Pinpoint the cell where the given text exists, returning its [X, Y] midpoint coordinate. 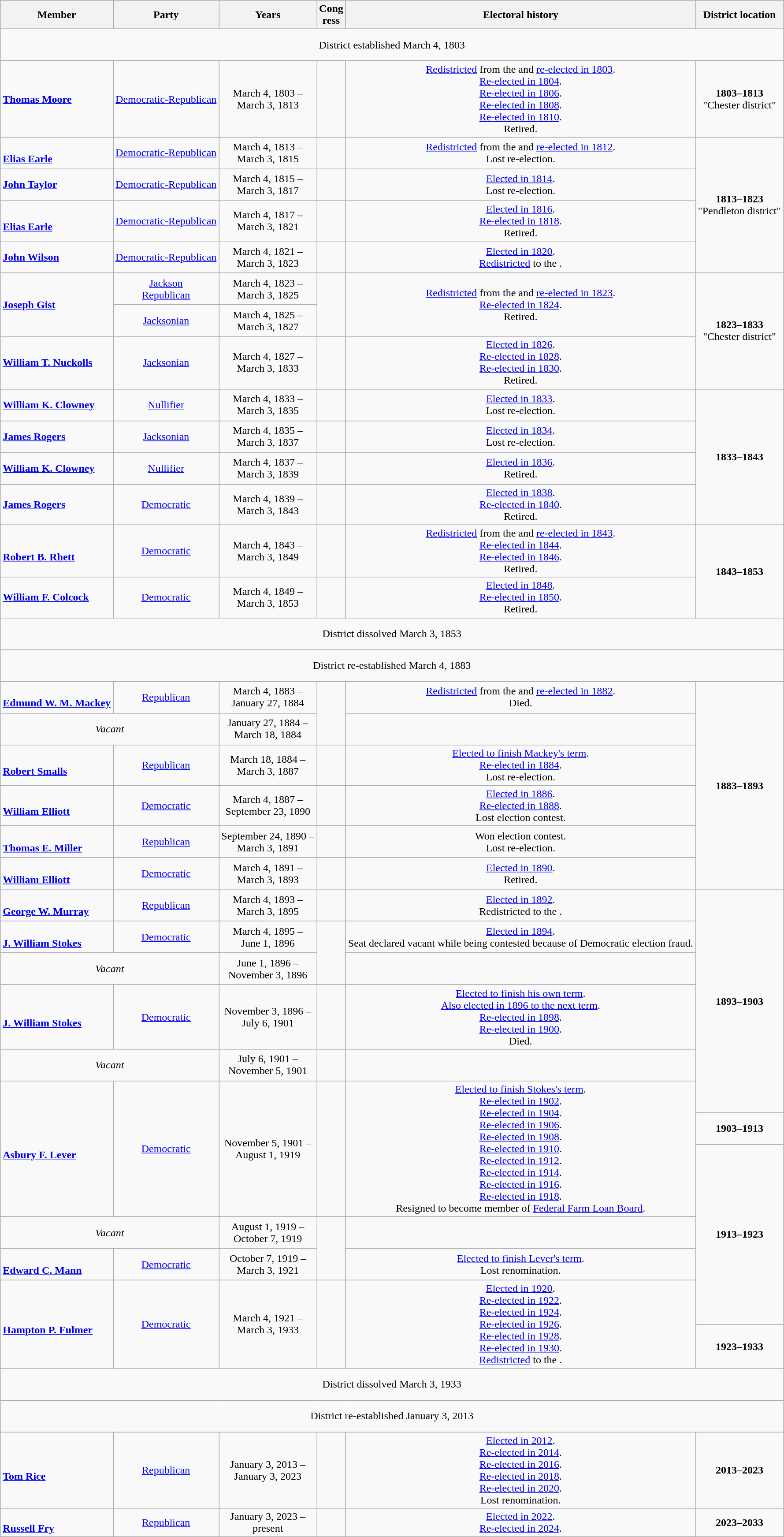
Member [57, 15]
Thomas Moore [57, 99]
March 4, 1825 –March 3, 1827 [268, 321]
Elected in 1820.Redistricted to the . [520, 257]
Elected in 1834.Lost re-election. [520, 436]
March 4, 1843 –March 3, 1849 [268, 551]
Redistricted from the and re-elected in 1812.Lost re-election. [520, 153]
Russell Fry [57, 1523]
Won election contest.Lost re-election. [520, 842]
November 3, 1896 –July 6, 1901 [268, 1017]
March 4, 1821 –March 3, 1823 [268, 257]
John Taylor [57, 185]
Elected to finish his own term.Also elected in 1896 to the next term.Re-elected in 1898.Re-elected in 1900.Died. [520, 1017]
George W. Murray [57, 905]
January 3, 2013 –January 3, 2023 [268, 1470]
March 4, 1887 –September 23, 1890 [268, 806]
March 4, 1833 –March 3, 1835 [268, 405]
March 4, 1839 –March 3, 1843 [268, 504]
1823–1833"Chester district" [739, 331]
March 4, 1803 –March 3, 1813 [268, 99]
October 7, 1919 –March 3, 1921 [268, 1264]
Elected in 2012.Re-elected in 2014.Re-elected in 2016.Re-elected in 2018.Re-elected in 2020.Lost renomination. [520, 1470]
Elected in 2022.Re-elected in 2024. [520, 1523]
Elected to finish Lever's term.Lost renomination. [520, 1264]
March 4, 1827 –March 3, 1833 [268, 362]
Redistricted from the and re-elected in 1843.Re-elected in 1844.Re-elected in 1846.Retired. [520, 551]
August 1, 1919 –October 7, 1919 [268, 1232]
Joseph Gist [57, 305]
1813–1823"Pendleton district" [739, 205]
June 1, 1896 –November 3, 1896 [268, 969]
Elected in 1833.Lost re-election. [520, 405]
Elected in 1816.Re-elected in 1818.Retired. [520, 221]
District re-established March 4, 1883 [392, 665]
1883–1893 [739, 785]
Robert B. Rhett [57, 551]
Elected in 1848.Re-elected in 1850.Retired. [520, 597]
1893–1903 [739, 1001]
Elected in 1838.Re-elected in 1840.Retired. [520, 504]
Years [268, 15]
September 24, 1890 –March 3, 1891 [268, 842]
Edmund W. M. Mackey [57, 697]
March 4, 1893 –March 3, 1895 [268, 905]
Congress [331, 15]
March 4, 1817 –March 3, 1821 [268, 221]
Electoral history [520, 15]
Elected in 1920.Re-elected in 1922.Re-elected in 1924.Re-elected in 1926.Re-elected in 1928.Re-elected in 1930.Redistricted to the . [520, 1324]
William F. Colcock [57, 597]
John Wilson [57, 257]
Robert Smalls [57, 765]
March 4, 1883 –January 27, 1884 [268, 697]
Redistricted from the and re-elected in 1823.Re-elected in 1824.Retired. [520, 305]
March 4, 1823 –March 3, 1825 [268, 289]
JacksonRepublican [166, 289]
March 4, 1891 –March 3, 1893 [268, 873]
November 5, 1901 –August 1, 1919 [268, 1149]
March 4, 1813 –March 3, 1815 [268, 153]
January 27, 1884 –March 18, 1884 [268, 729]
1833–1843 [739, 457]
William T. Nuckolls [57, 362]
1923–1933 [739, 1346]
March 4, 1837 –March 3, 1839 [268, 468]
March 4, 1815 –March 3, 1817 [268, 185]
Asbury F. Lever [57, 1149]
Elected to finish Mackey's term.Re-elected in 1884.Lost re-election. [520, 765]
1803–1813"Chester district" [739, 99]
1903–1913 [739, 1128]
January 3, 2023 –present [268, 1523]
1843–1853 [739, 571]
1913–1923 [739, 1234]
Elected in 1836.Retired. [520, 468]
Hampton P. Fulmer [57, 1324]
District established March 4, 1803 [392, 45]
Party [166, 15]
District dissolved March 3, 1853 [392, 634]
Elected in 1894.Seat declared vacant while being contested because of Democratic election fraud. [520, 937]
Thomas E. Miller [57, 842]
March 4, 1835 –March 3, 1837 [268, 436]
Redistricted from the and re-elected in 1803.Re-elected in 1804.Re-elected in 1806.Re-elected in 1808.Re-elected in 1810.Retired. [520, 99]
March 4, 1895 –June 1, 1896 [268, 937]
July 6, 1901 –November 5, 1901 [268, 1065]
2023–2033 [739, 1523]
Elected in 1826.Re-elected in 1828.Re-elected in 1830.Retired. [520, 362]
Tom Rice [57, 1470]
Elected in 1892.Redistricted to the . [520, 905]
Redistricted from the and re-elected in 1882.Died. [520, 697]
District location [739, 15]
District re-established January 3, 2013 [392, 1416]
March 18, 1884 –March 3, 1887 [268, 765]
Elected in 1814.Lost re-election. [520, 185]
March 4, 1921 –March 3, 1933 [268, 1324]
Elected in 1886.Re-elected in 1888.Lost election contest. [520, 806]
March 4, 1849 –March 3, 1853 [268, 597]
District dissolved March 3, 1933 [392, 1384]
Elected in 1890.Retired. [520, 873]
2013–2023 [739, 1470]
Edward C. Mann [57, 1264]
